Detect which cell encompasses the target text, then output its (x, y) center coordinate. 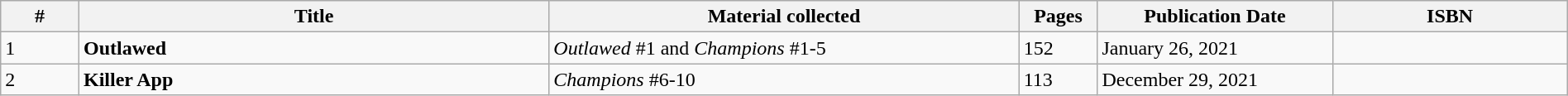
# (40, 17)
Pages (1059, 17)
Outlawed #1 and Champions #1-5 (784, 48)
113 (1059, 79)
ISBN (1450, 17)
December 29, 2021 (1215, 79)
1 (40, 48)
Killer App (313, 79)
Title (313, 17)
January 26, 2021 (1215, 48)
Material collected (784, 17)
2 (40, 79)
Outlawed (313, 48)
152 (1059, 48)
Publication Date (1215, 17)
Champions #6-10 (784, 79)
